Determine the [x, y] coordinate at the center of the cell enclosing the given text.  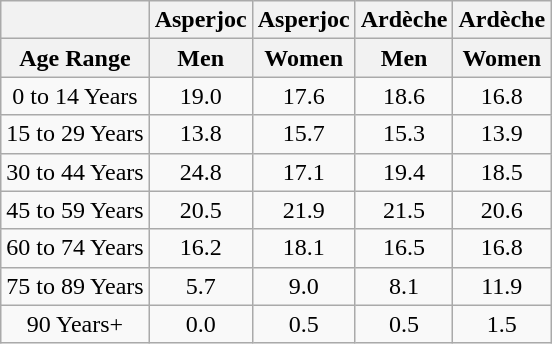
Age Range [75, 58]
15 to 29 Years [75, 134]
21.5 [404, 210]
17.1 [304, 172]
90 Years+ [75, 324]
9.0 [304, 286]
30 to 44 Years [75, 172]
8.1 [404, 286]
5.7 [200, 286]
19.0 [200, 96]
13.9 [502, 134]
18.6 [404, 96]
75 to 89 Years [75, 286]
21.9 [304, 210]
18.5 [502, 172]
20.6 [502, 210]
20.5 [200, 210]
1.5 [502, 324]
60 to 74 Years [75, 248]
19.4 [404, 172]
16.2 [200, 248]
18.1 [304, 248]
45 to 59 Years [75, 210]
0.0 [200, 324]
13.8 [200, 134]
15.3 [404, 134]
15.7 [304, 134]
24.8 [200, 172]
16.5 [404, 248]
17.6 [304, 96]
0 to 14 Years [75, 96]
11.9 [502, 286]
